Locate the cell with the specified text and output its (X, Y) center coordinate. 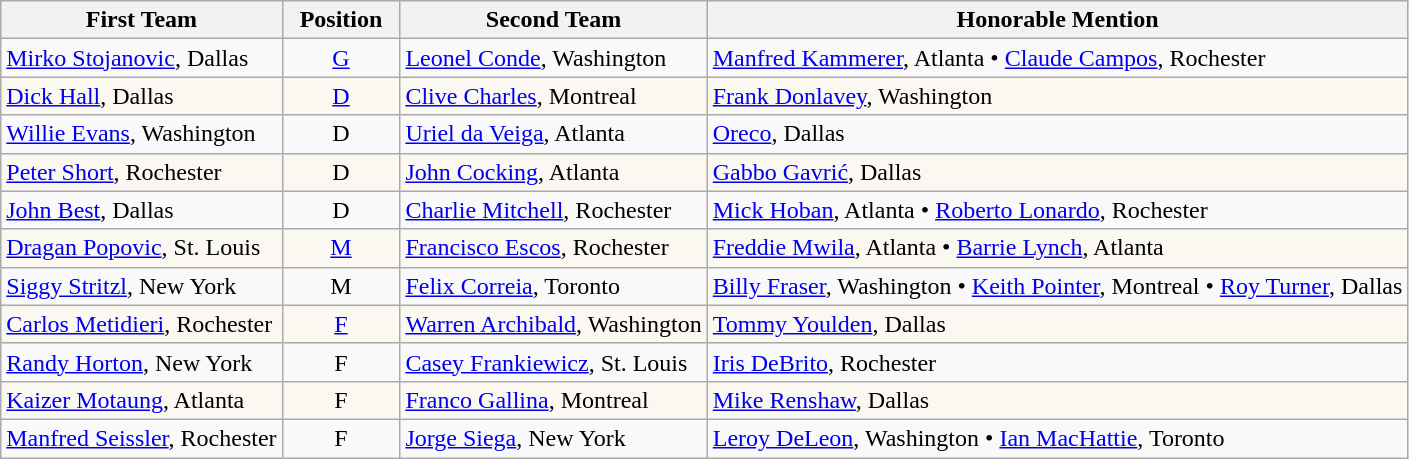
Manfred Kammerer, Atlanta • Claude Campos, Rochester (1058, 58)
Kaizer Motaung, Atlanta (142, 400)
Mike Renshaw, Dallas (1058, 400)
Randy Horton, New York (142, 362)
Position (341, 20)
Mick Hoban, Atlanta • Roberto Lonardo, Rochester (1058, 210)
Gabbo Gavrić, Dallas (1058, 172)
Manfred Seissler, Rochester (142, 438)
Jorge Siega, New York (554, 438)
Felix Correia, Toronto (554, 286)
Charlie Mitchell, Rochester (554, 210)
Franco Gallina, Montreal (554, 400)
Siggy Stritzl, New York (142, 286)
Dick Hall, Dallas (142, 96)
Clive Charles, Montreal (554, 96)
Willie Evans, Washington (142, 134)
Frank Donlavey, Washington (1058, 96)
Carlos Metidieri, Rochester (142, 324)
Billy Fraser, Washington • Keith Pointer, Montreal • Roy Turner, Dallas (1058, 286)
Casey Frankiewicz, St. Louis (554, 362)
Peter Short, Rochester (142, 172)
Uriel da Veiga, Atlanta (554, 134)
G (341, 58)
Warren Archibald, Washington (554, 324)
John Cocking, Atlanta (554, 172)
Tommy Youlden, Dallas (1058, 324)
Second Team (554, 20)
Honorable Mention (1058, 20)
Dragan Popovic, St. Louis (142, 248)
First Team (142, 20)
Oreco, Dallas (1058, 134)
Freddie Mwila, Atlanta • Barrie Lynch, Atlanta (1058, 248)
Iris DeBrito, Rochester (1058, 362)
Leroy DeLeon, Washington • Ian MacHattie, Toronto (1058, 438)
Francisco Escos, Rochester (554, 248)
John Best, Dallas (142, 210)
Mirko Stojanovic, Dallas (142, 58)
Leonel Conde, Washington (554, 58)
